Output the (X, Y) coordinate of the center of the cell containing the given text.  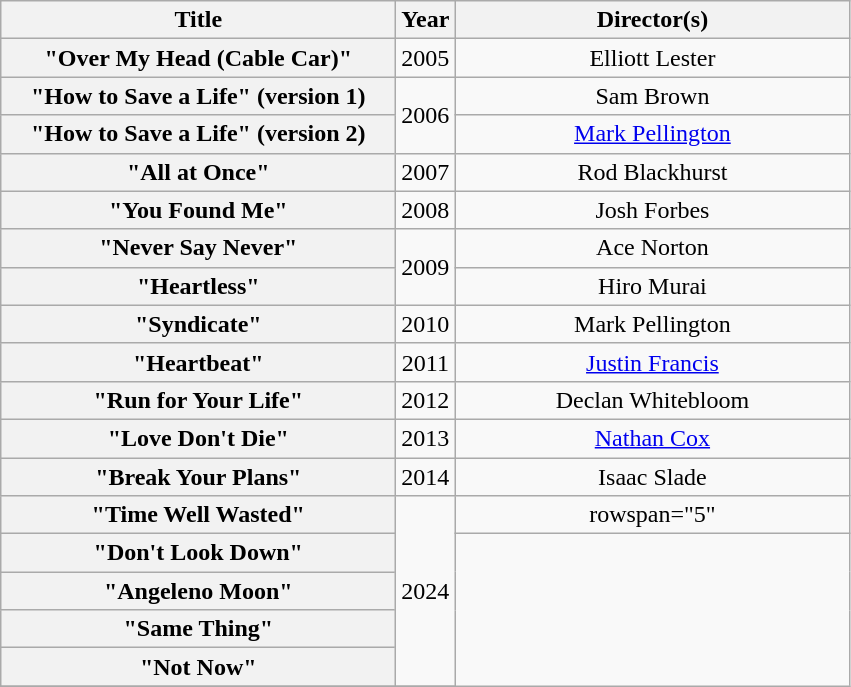
"You Found Me" (198, 210)
2013 (426, 438)
"Never Say Never" (198, 248)
Isaac Slade (652, 477)
2005 (426, 58)
2009 (426, 267)
Josh Forbes (652, 210)
Hiro Murai (652, 286)
"Heartless" (198, 286)
2011 (426, 362)
"Not Now" (198, 667)
Elliott Lester (652, 58)
rowspan="5" (652, 515)
"Over My Head (Cable Car)" (198, 58)
"Time Well Wasted" (198, 515)
"Love Don't Die" (198, 438)
"How to Save a Life" (version 2) (198, 134)
2012 (426, 400)
Year (426, 20)
2024 (426, 591)
Nathan Cox (652, 438)
Declan Whitebloom (652, 400)
Director(s) (652, 20)
Rod Blackhurst (652, 172)
2010 (426, 324)
Ace Norton (652, 248)
"How to Save a Life" (version 1) (198, 96)
2007 (426, 172)
2006 (426, 115)
2014 (426, 477)
Title (198, 20)
"Same Thing" (198, 629)
Sam Brown (652, 96)
"All at Once" (198, 172)
"Don't Look Down" (198, 553)
"Angeleno Moon" (198, 591)
"Heartbeat" (198, 362)
"Break Your Plans" (198, 477)
"Syndicate" (198, 324)
Justin Francis (652, 362)
"Run for Your Life" (198, 400)
2008 (426, 210)
